Find where the given text appears and provide that cell's center as [X, Y] coordinate. 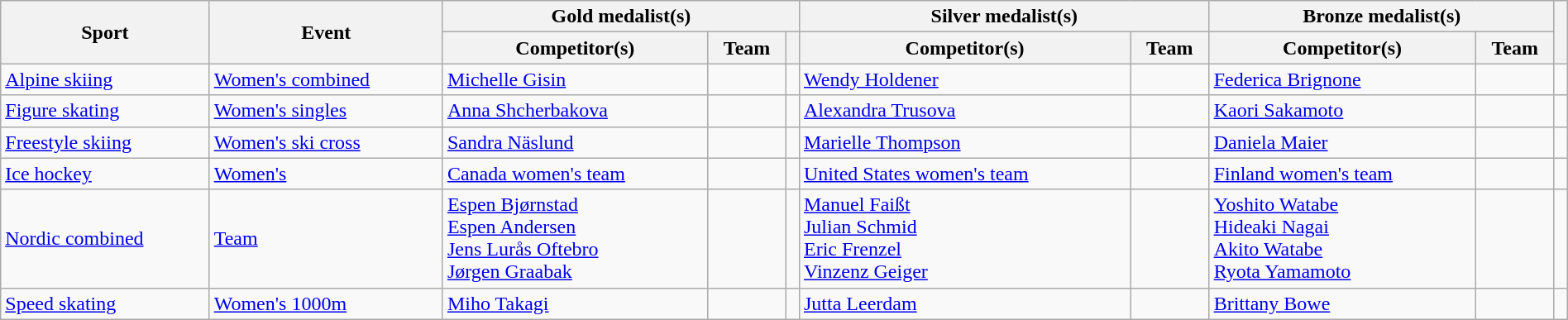
Marielle Thompson [964, 142]
United States women's team [964, 174]
Figure skating [105, 111]
Kaori Sakamoto [1342, 111]
Sport [105, 32]
Women's combined [326, 79]
Ice hockey [105, 174]
Silver medalist(s) [1004, 17]
Anna Shcherbakova [575, 111]
Speed skating [105, 303]
Finland women's team [1342, 174]
Women's singles [326, 111]
Women's ski cross [326, 142]
Women's [326, 174]
Alpine skiing [105, 79]
Event [326, 32]
Michelle Gisin [575, 79]
Sandra Näslund [575, 142]
Daniela Maier [1342, 142]
Brittany Bowe [1342, 303]
Espen BjørnstadEspen AndersenJens Lurås OftebroJørgen Graabak [575, 238]
Yoshito WatabeHideaki NagaiAkito WatabeRyota Yamamoto [1342, 238]
Wendy Holdener [964, 79]
Manuel FaißtJulian SchmidEric FrenzelVinzenz Geiger [964, 238]
Bronze medalist(s) [1381, 17]
Federica Brignone [1342, 79]
Women's 1000m [326, 303]
Alexandra Trusova [964, 111]
Jutta Leerdam [964, 303]
Nordic combined [105, 238]
Canada women's team [575, 174]
Freestyle skiing [105, 142]
Miho Takagi [575, 303]
Gold medalist(s) [620, 17]
